For the text-containing cell, return its midpoint in [x, y] coordinate format. 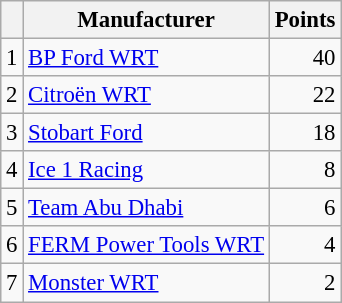
40 [304, 58]
7 [12, 283]
22 [304, 95]
FERM Power Tools WRT [146, 245]
5 [12, 208]
Manufacturer [146, 20]
Ice 1 Racing [146, 170]
1 [12, 58]
18 [304, 133]
8 [304, 170]
Points [304, 20]
Monster WRT [146, 283]
BP Ford WRT [146, 58]
Citroën WRT [146, 95]
3 [12, 133]
Stobart Ford [146, 133]
Team Abu Dhabi [146, 208]
